Provide the (X, Y) coordinate of the cell's center where the given text is located.  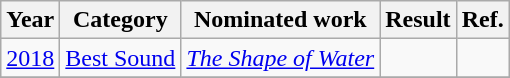
Category (120, 20)
Result (418, 20)
Ref. (482, 20)
Best Sound (120, 58)
Year (30, 20)
The Shape of Water (280, 58)
2018 (30, 58)
Nominated work (280, 20)
